Return the (X, Y) coordinate for the center point of the cell that contains the specified text.  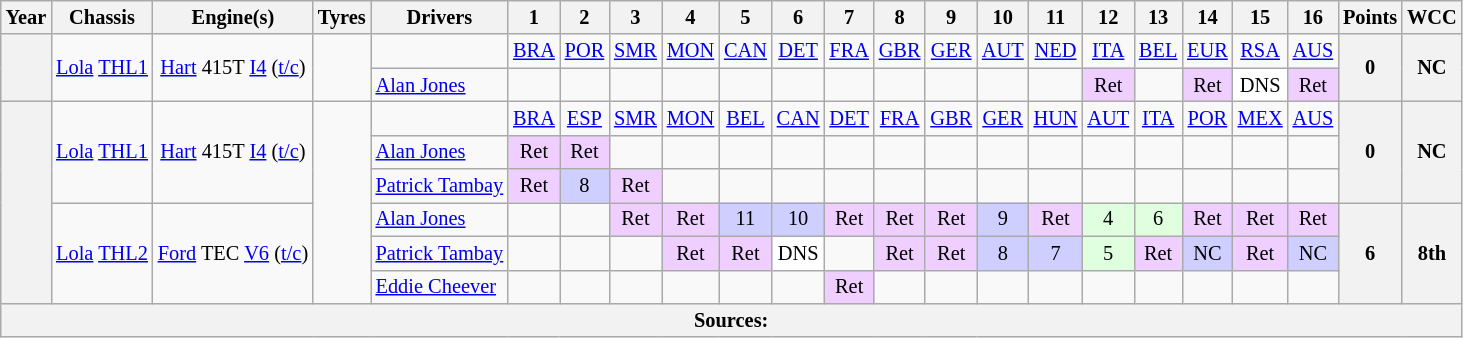
15 (1260, 17)
Tyres (342, 17)
1 (534, 17)
3 (636, 17)
Sources: (732, 320)
12 (1108, 17)
RSA (1260, 51)
13 (1158, 17)
MEX (1260, 118)
Lola THL2 (102, 252)
Engine(s) (233, 17)
Points (1370, 17)
ESP (584, 118)
WCC (1432, 17)
14 (1207, 17)
Year (26, 17)
Drivers (440, 17)
16 (1313, 17)
EUR (1207, 51)
Ford TEC V6 (t/c) (233, 252)
NED (1056, 51)
Chassis (102, 17)
8th (1432, 252)
HUN (1056, 118)
Eddie Cheever (440, 287)
2 (584, 17)
